Detect which cell encompasses the target text, then output its [x, y] center coordinate. 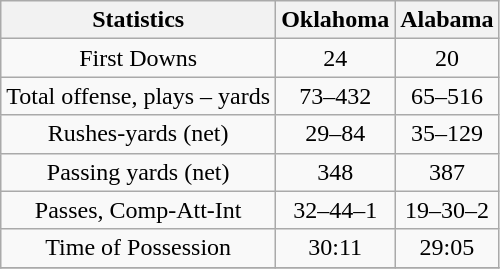
First Downs [138, 58]
30:11 [336, 248]
35–129 [447, 134]
73–432 [336, 96]
Statistics [138, 20]
Oklahoma [336, 20]
29:05 [447, 248]
20 [447, 58]
Total offense, plays – yards [138, 96]
Alabama [447, 20]
Passes, Comp-Att-Int [138, 210]
Time of Possession [138, 248]
32–44–1 [336, 210]
24 [336, 58]
348 [336, 172]
Passing yards (net) [138, 172]
19–30–2 [447, 210]
65–516 [447, 96]
29–84 [336, 134]
387 [447, 172]
Rushes-yards (net) [138, 134]
